Determine the (X, Y) coordinate at the center of the cell enclosing the given text.  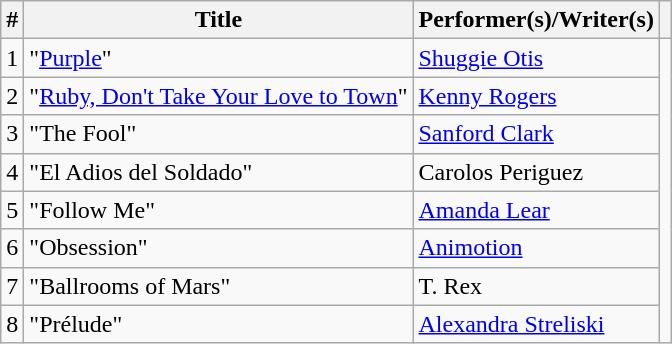
Performer(s)/Writer(s) (536, 20)
6 (12, 248)
"Follow Me" (218, 210)
3 (12, 134)
Carolos Periguez (536, 172)
5 (12, 210)
8 (12, 324)
"Ruby, Don't Take Your Love to Town" (218, 96)
"The Fool" (218, 134)
"El Adios del Soldado" (218, 172)
Alexandra Streliski (536, 324)
"Obsession" (218, 248)
# (12, 20)
Title (218, 20)
Kenny Rogers (536, 96)
Shuggie Otis (536, 58)
7 (12, 286)
Amanda Lear (536, 210)
"Purple" (218, 58)
4 (12, 172)
1 (12, 58)
Animotion (536, 248)
"Prélude" (218, 324)
2 (12, 96)
"Ballrooms of Mars" (218, 286)
Sanford Clark (536, 134)
T. Rex (536, 286)
